Scan for the cell matching the given text and deliver its (X, Y) coordinate at center. 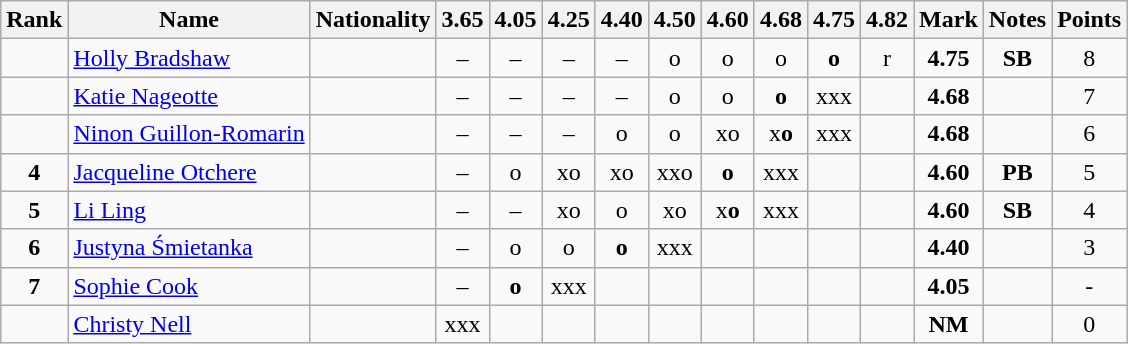
PB (1017, 172)
Points (1090, 20)
Ninon Guillon-Romarin (189, 134)
Rank (34, 20)
NM (949, 324)
Name (189, 20)
xxo (674, 172)
4.82 (886, 20)
Sophie Cook (189, 286)
Notes (1017, 20)
Li Ling (189, 210)
Holly Bradshaw (189, 58)
Mark (949, 20)
Nationality (373, 20)
4.25 (568, 20)
3 (1090, 248)
0 (1090, 324)
4.50 (674, 20)
Justyna Śmietanka (189, 248)
Christy Nell (189, 324)
r (886, 58)
Katie Nageotte (189, 96)
3.65 (462, 20)
8 (1090, 58)
Jacqueline Otchere (189, 172)
- (1090, 286)
